Determine the [X, Y] coordinate at the center of the cell enclosing the given text.  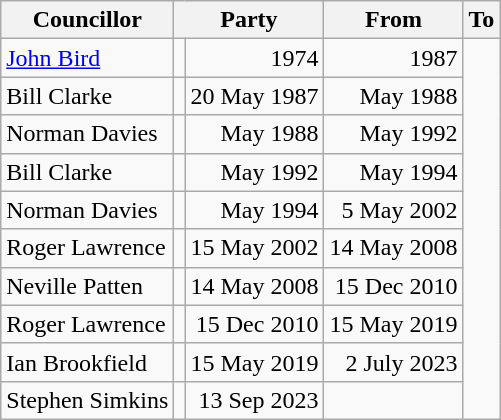
Stephen Simkins [88, 400]
Neville Patten [88, 286]
To [482, 20]
1987 [394, 58]
13 Sep 2023 [254, 400]
John Bird [88, 58]
2 July 2023 [394, 362]
Party [249, 20]
Ian Brookfield [88, 362]
1974 [254, 58]
Councillor [88, 20]
20 May 1987 [254, 96]
15 May 2002 [254, 248]
5 May 2002 [394, 210]
From [394, 20]
